Detect which cell encompasses the target text, then output its [X, Y] center coordinate. 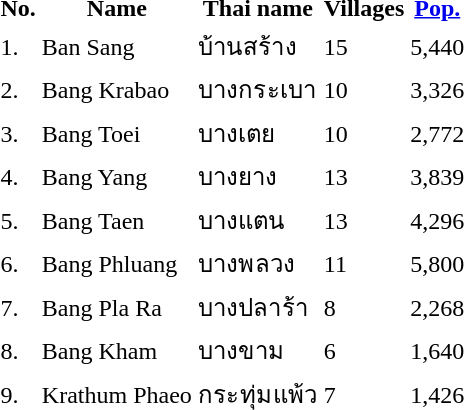
บ้านสร้าง [258, 46]
บางปลาร้า [258, 307]
Bang Yang [116, 176]
Bang Krabao [116, 90]
บางแตน [258, 220]
15 [364, 46]
Bang Kham [116, 350]
Bang Toei [116, 133]
Bang Taen [116, 220]
Bang Phluang [116, 264]
บางพลวง [258, 264]
Bang Pla Ra [116, 307]
บางกระเบา [258, 90]
8 [364, 307]
11 [364, 264]
บางเตย [258, 133]
บางขาม [258, 350]
บางยาง [258, 176]
6 [364, 350]
Ban Sang [116, 46]
